Determine the (x, y) coordinate at the center of the cell enclosing the given text.  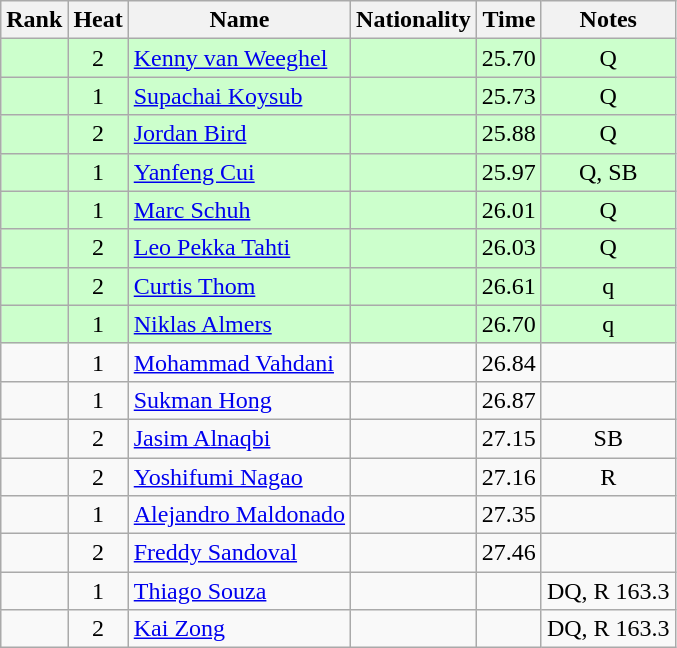
Thiago Souza (239, 591)
Mohammad Vahdani (239, 362)
25.97 (508, 172)
Kenny van Weeghel (239, 58)
Leo Pekka Tahti (239, 248)
Niklas Almers (239, 324)
Jasim Alnaqbi (239, 438)
Jordan Bird (239, 134)
25.73 (508, 96)
25.70 (508, 58)
Supachai Koysub (239, 96)
27.16 (508, 477)
26.84 (508, 362)
Curtis Thom (239, 286)
26.01 (508, 210)
27.35 (508, 515)
26.70 (508, 324)
Heat (98, 20)
Q, SB (608, 172)
Sukman Hong (239, 400)
26.03 (508, 248)
26.61 (508, 286)
Yanfeng Cui (239, 172)
26.87 (508, 400)
Alejandro Maldonado (239, 515)
Nationality (414, 20)
R (608, 477)
Kai Zong (239, 629)
Freddy Sandoval (239, 553)
Rank (34, 20)
25.88 (508, 134)
27.15 (508, 438)
Marc Schuh (239, 210)
Notes (608, 20)
27.46 (508, 553)
Name (239, 20)
SB (608, 438)
Yoshifumi Nagao (239, 477)
Time (508, 20)
